Output the [X, Y] coordinate of the center of the cell containing the given text.  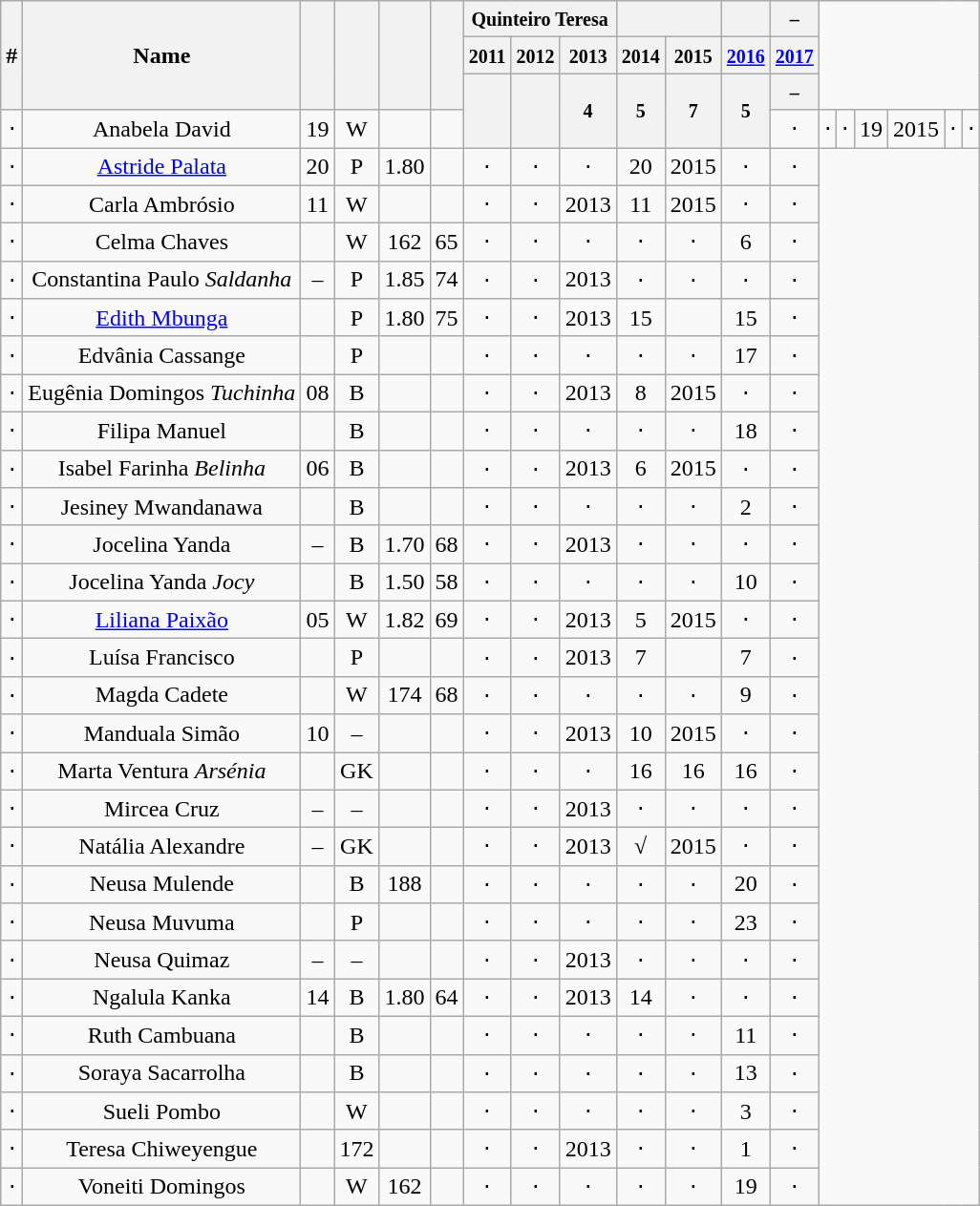
Ruth Cambuana [162, 1035]
23 [745, 922]
08 [317, 393]
Jocelina Yanda Jocy [162, 582]
Name [162, 55]
174 [405, 695]
Edith Mbunga [162, 318]
2012 [535, 55]
Jesiney Mwandanawa [162, 507]
Neusa Mulende [162, 884]
Mircea Cruz [162, 809]
4 [588, 111]
2016 [745, 55]
Ngalula Kanka [162, 998]
05 [317, 620]
17 [745, 355]
2 [745, 507]
69 [447, 620]
Anabela David [162, 129]
Neusa Quimaz [162, 960]
2014 [640, 55]
9 [745, 695]
Neusa Muvuma [162, 922]
Liliana Paixão [162, 620]
Teresa Chiweyengue [162, 1149]
Jocelina Yanda [162, 544]
188 [405, 884]
Luísa Francisco [162, 658]
8 [640, 393]
Manduala Simão [162, 733]
65 [447, 243]
1.82 [405, 620]
Constantina Paulo Saldanha [162, 280]
64 [447, 998]
# [11, 55]
√ [640, 847]
Celma Chaves [162, 243]
Carla Ambrósio [162, 204]
3 [745, 1111]
2017 [795, 55]
58 [447, 582]
Marta Ventura Arsénia [162, 772]
Edvânia Cassange [162, 355]
1.85 [405, 280]
Eugênia Domingos Tuchinha [162, 393]
172 [357, 1149]
1 [745, 1149]
Sueli Pombo [162, 1111]
1.70 [405, 544]
1.50 [405, 582]
Quinteiro Teresa [540, 19]
74 [447, 280]
Magda Cadete [162, 695]
18 [745, 431]
Natália Alexandre [162, 847]
Astride Palata [162, 166]
2011 [487, 55]
Voneiti Domingos [162, 1187]
06 [317, 469]
13 [745, 1073]
Soraya Sacarrolha [162, 1073]
Isabel Farinha Belinha [162, 469]
Filipa Manuel [162, 431]
75 [447, 318]
